Return [X, Y] of the center of cell containing provided text 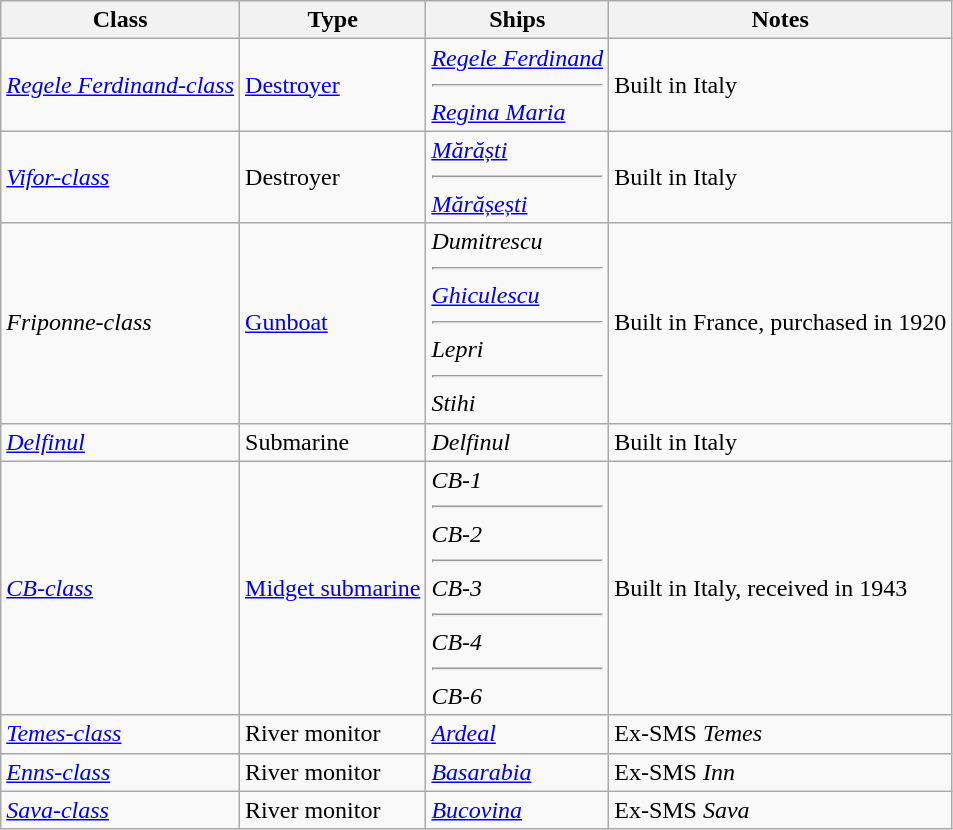
Submarine [333, 442]
Regele Ferdinand-class [120, 85]
CB-class [120, 588]
CB-1CB-2CB-3CB-4CB-6 [518, 588]
Enns-class [120, 772]
Ex-SMS Temes [780, 734]
Ex-SMS Sava [780, 810]
Basarabia [518, 772]
MărăștiMărășești [518, 177]
Ardeal [518, 734]
Regele FerdinandRegina Maria [518, 85]
DumitrescuGhiculescuLepriStihi [518, 323]
Friponne-class [120, 323]
Bucovina [518, 810]
Built in France, purchased in 1920 [780, 323]
Sava-class [120, 810]
Class [120, 20]
Ex-SMS Inn [780, 772]
Built in Italy, received in 1943 [780, 588]
Vifor-class [120, 177]
Ships [518, 20]
Temes-class [120, 734]
Midget submarine [333, 588]
Gunboat [333, 323]
Notes [780, 20]
Type [333, 20]
